Identify which cell holds the provided text, then report its (X, Y) central coordinate. 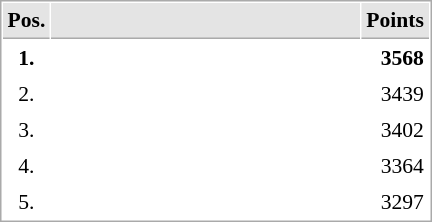
3402 (396, 129)
Points (396, 21)
4. (26, 165)
2. (26, 93)
3439 (396, 93)
3297 (396, 201)
3364 (396, 165)
Pos. (26, 21)
3568 (396, 57)
3. (26, 129)
1. (26, 57)
5. (26, 201)
